Detect which cell encompasses the target text, then output its [X, Y] center coordinate. 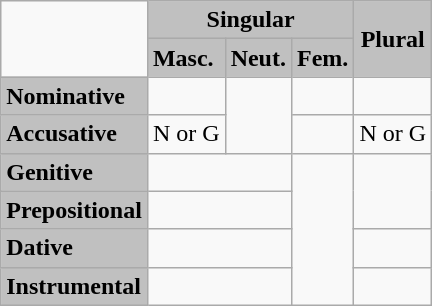
Neut. [258, 58]
Accusative [74, 134]
Masc. [186, 58]
Singular [250, 20]
Prepositional [74, 210]
Dative [74, 248]
Instrumental [74, 286]
Fem. [322, 58]
Plural [393, 39]
Genitive [74, 172]
Nominative [74, 96]
